Find where the given text appears and provide that cell's center as (X, Y) coordinate. 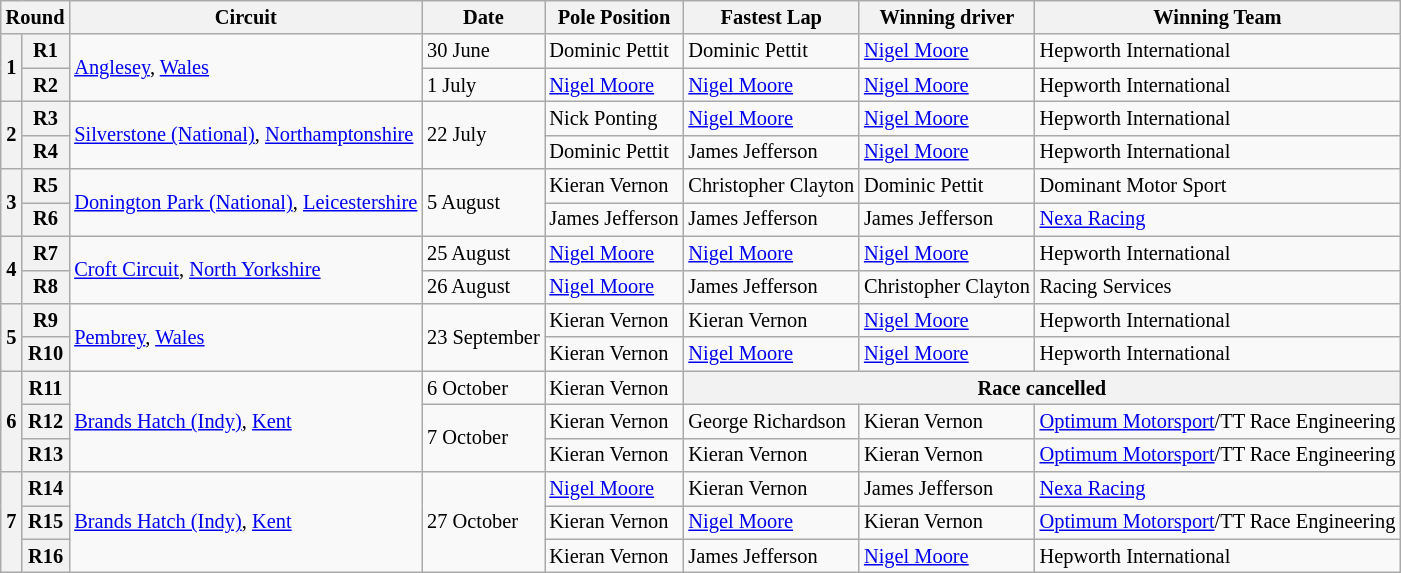
R15 (46, 522)
27 October (483, 522)
Fastest Lap (771, 17)
R12 (46, 421)
R6 (46, 219)
25 August (483, 253)
2 (12, 134)
Pole Position (614, 17)
R5 (46, 186)
R10 (46, 354)
26 August (483, 287)
4 (12, 270)
R14 (46, 489)
5 (12, 336)
Silverstone (National), Northamptonshire (246, 134)
R4 (46, 152)
30 June (483, 51)
Donington Park (National), Leicestershire (246, 202)
Pembrey, Wales (246, 336)
Race cancelled (1042, 388)
7 October (483, 438)
R7 (46, 253)
1 (12, 68)
22 July (483, 134)
6 October (483, 388)
Circuit (246, 17)
Date (483, 17)
5 August (483, 202)
R11 (46, 388)
R13 (46, 455)
Croft Circuit, North Yorkshire (246, 270)
R2 (46, 85)
Dominant Motor Sport (1218, 186)
7 (12, 522)
1 July (483, 85)
R9 (46, 320)
Anglesey, Wales (246, 68)
Round (36, 17)
3 (12, 202)
R16 (46, 556)
6 (12, 422)
Racing Services (1218, 287)
R3 (46, 118)
R8 (46, 287)
George Richardson (771, 421)
R1 (46, 51)
23 September (483, 336)
Winning driver (947, 17)
Winning Team (1218, 17)
Nick Ponting (614, 118)
